Detect which cell encompasses the target text, then output its [X, Y] center coordinate. 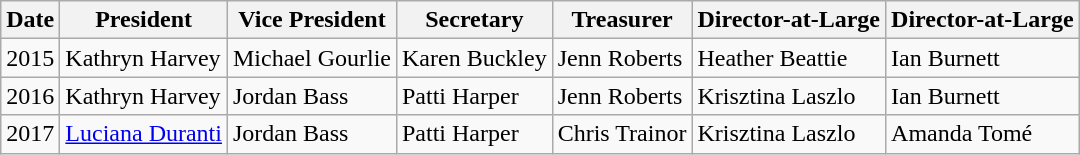
Date [30, 20]
Amanda Tomé [983, 134]
Vice President [312, 20]
2016 [30, 96]
Heather Beattie [789, 58]
2017 [30, 134]
President [144, 20]
Treasurer [622, 20]
Michael Gourlie [312, 58]
2015 [30, 58]
Secretary [474, 20]
Karen Buckley [474, 58]
Chris Trainor [622, 134]
Luciana Duranti [144, 134]
